For the text-containing cell, return its midpoint in [x, y] coordinate format. 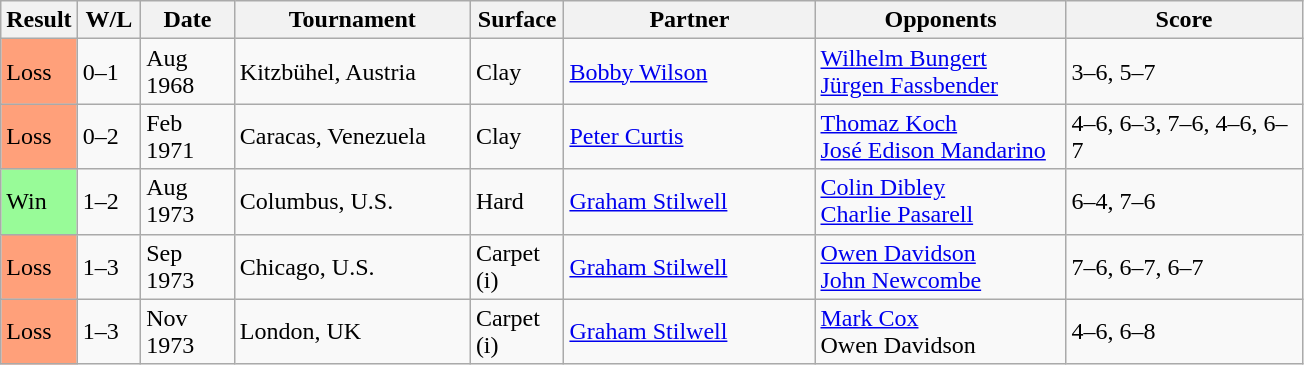
Aug 1968 [188, 72]
1–2 [109, 202]
Thomaz Koch José Edison Mandarino [940, 136]
Feb 1971 [188, 136]
Peter Curtis [690, 136]
Partner [690, 20]
Opponents [940, 20]
Win [39, 202]
Tournament [352, 20]
London, UK [352, 332]
7–6, 6–7, 6–7 [1184, 266]
Colin Dibley Charlie Pasarell [940, 202]
W/L [109, 20]
4–6, 6–8 [1184, 332]
Sep 1973 [188, 266]
Score [1184, 20]
3–6, 5–7 [1184, 72]
Mark Cox Owen Davidson [940, 332]
Aug 1973 [188, 202]
Bobby Wilson [690, 72]
0–1 [109, 72]
Caracas, Venezuela [352, 136]
Hard [517, 202]
Nov 1973 [188, 332]
Columbus, U.S. [352, 202]
Wilhelm Bungert Jürgen Fassbender [940, 72]
Chicago, U.S. [352, 266]
Surface [517, 20]
Result [39, 20]
Owen Davidson John Newcombe [940, 266]
Date [188, 20]
Kitzbühel, Austria [352, 72]
0–2 [109, 136]
6–4, 7–6 [1184, 202]
4–6, 6–3, 7–6, 4–6, 6–7 [1184, 136]
